Return [x, y] of the center of cell containing provided text 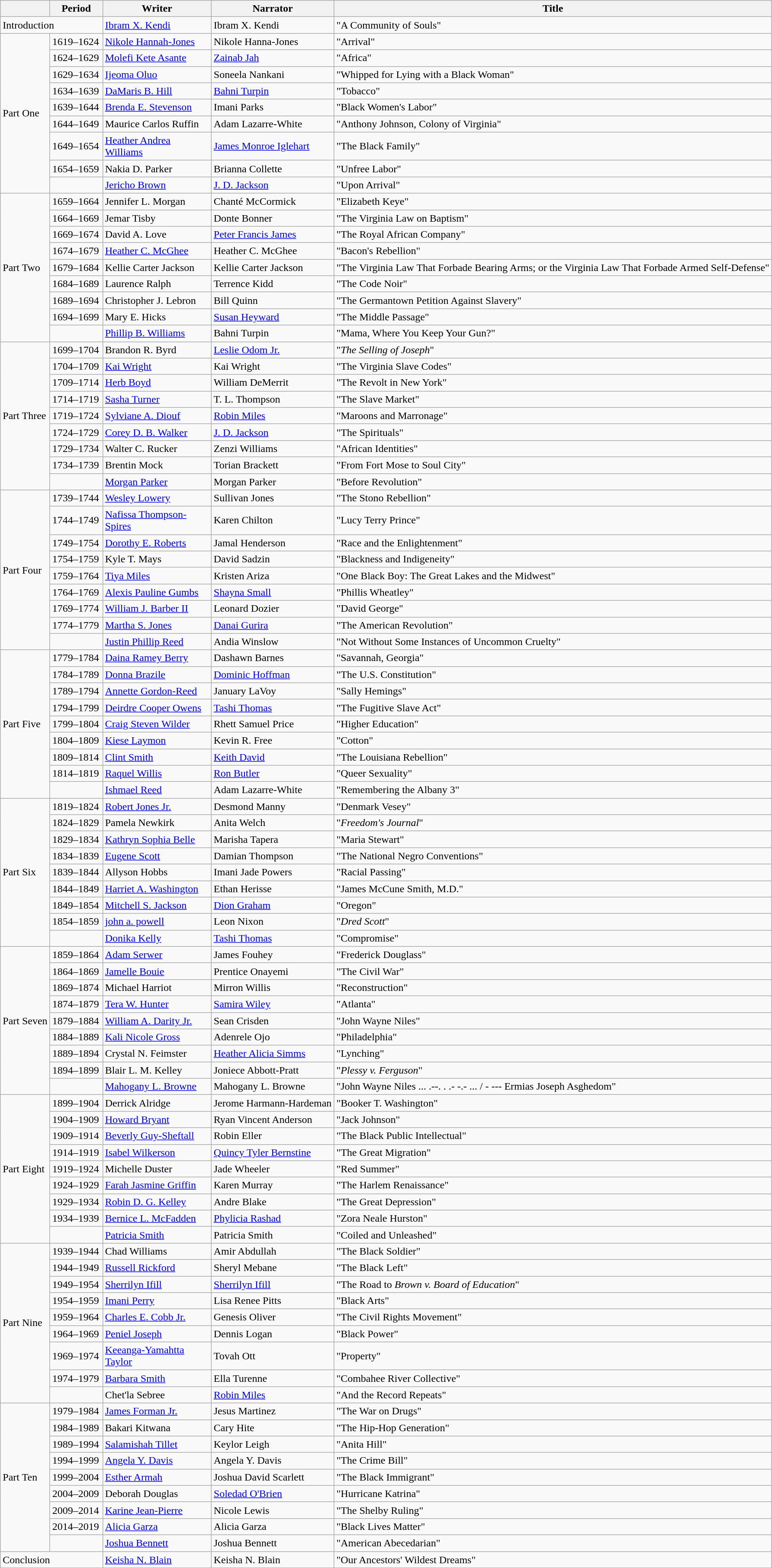
"The Black Immigrant" [553, 1477]
"Higher Education" [553, 724]
Karen Murray [273, 1185]
Wesley Lowery [157, 498]
"Coiled and Unleashed" [553, 1235]
1849–1854 [76, 905]
Danai Gurira [273, 625]
"Queer Sexuality" [553, 774]
T. L. Thompson [273, 399]
"The Fugitive Slave Act" [553, 707]
Adenrele Ojo [273, 1037]
"Maroons and Marronage" [553, 416]
January LaVoy [273, 691]
"Plessy v. Ferguson" [553, 1070]
1684–1689 [76, 284]
"John Wayne Niles" [553, 1020]
"The Black Left" [553, 1268]
"Before Revolution" [553, 482]
2009–2014 [76, 1510]
Deirdre Cooper Owens [157, 707]
1999–2004 [76, 1477]
"One Black Boy: The Great Lakes and the Midwest" [553, 576]
Lisa Renee Pitts [273, 1301]
Molefi Kete Asante [157, 58]
"Black Arts" [553, 1301]
1909–1914 [76, 1136]
"Lynching" [553, 1054]
1744–1749 [76, 520]
1879–1884 [76, 1020]
"The Louisiana Rebellion" [553, 757]
1969–1974 [76, 1356]
Desmond Manny [273, 807]
"The Selling of Joseph" [553, 350]
1874–1879 [76, 1004]
Jerome Harmann-Hardeman [273, 1103]
"Whipped for Lying with a Black Woman" [553, 74]
"The Royal African Company" [553, 235]
Ryan Vincent Anderson [273, 1120]
Clint Smith [157, 757]
"Reconstruction" [553, 987]
Kiese Laymon [157, 740]
Prentice Onayemi [273, 971]
1779–1784 [76, 658]
Donna Brazile [157, 674]
1994–1999 [76, 1461]
Joshua David Scarlett [273, 1477]
1734–1739 [76, 465]
1809–1814 [76, 757]
"The Crime Bill" [553, 1461]
Ishmael Reed [157, 790]
1804–1809 [76, 740]
1669–1674 [76, 235]
2014–2019 [76, 1526]
1619–1624 [76, 42]
"The Harlem Renaissance" [553, 1185]
Nikole Hanna-Jones [273, 42]
Daina Ramey Berry [157, 658]
"Unfree Labor" [553, 168]
"Hurricane Katrina" [553, 1494]
Zainab Jah [273, 58]
1709–1714 [76, 383]
"Black Women's Labor" [553, 107]
1989–1994 [76, 1444]
Dashawn Barnes [273, 658]
Joniece Abbott-Pratt [273, 1070]
Eugene Scott [157, 856]
"Combahee River Collective" [553, 1378]
Tovah Ott [273, 1356]
Robin Eller [273, 1136]
Dominic Hoffman [273, 674]
1819–1824 [76, 807]
"Jack Johnson" [553, 1120]
Mirron Willis [273, 987]
Torian Brackett [273, 465]
"Tobacco" [553, 91]
Tera W. Hunter [157, 1004]
Tiya Miles [157, 576]
Chet'la Sebree [157, 1395]
1979–1984 [76, 1411]
Robert Jones Jr. [157, 807]
1649–1654 [76, 146]
Michael Harriot [157, 987]
1764–1769 [76, 592]
"The Black Family" [553, 146]
Anita Welch [273, 823]
"Sally Hemings" [553, 691]
Jennifer L. Morgan [157, 201]
DaMaris B. Hill [157, 91]
1794–1799 [76, 707]
David Sadzin [273, 559]
Laurence Ralph [157, 284]
Nikole Hannah-Jones [157, 42]
Maurice Carlos Ruffin [157, 124]
1964–1969 [76, 1334]
1749–1754 [76, 543]
Allyson Hobbs [157, 872]
Peniel Joseph [157, 1334]
Bill Quinn [273, 300]
Barbara Smith [157, 1378]
Title [553, 9]
"Racial Passing" [553, 872]
William DeMerrit [273, 383]
1899–1904 [76, 1103]
Imani Perry [157, 1301]
William A. Darity Jr. [157, 1020]
Leonard Dozier [273, 609]
"The Virginia Slave Codes" [553, 366]
"The Virginia Law That Forbade Bearing Arms; or the Virginia Law That Forbade Armed Self-Defense" [553, 268]
"Oregon" [553, 905]
Sylviane A. Diouf [157, 416]
1884–1889 [76, 1037]
"Atlanta" [553, 1004]
"The Slave Market" [553, 399]
1699–1704 [76, 350]
"The War on Drugs" [553, 1411]
Jericho Brown [157, 185]
Narrator [273, 9]
Corey D. B. Walker [157, 432]
"James McCune Smith, M.D." [553, 889]
"Anita Hill" [553, 1444]
Salamishah Tillet [157, 1444]
"Race and the Enlightenment" [553, 543]
Samira Wiley [273, 1004]
Donte Bonner [273, 218]
1654–1659 [76, 168]
Period [76, 9]
Kathryn Sophia Belle [157, 839]
1799–1804 [76, 724]
Chad Williams [157, 1251]
"The Virginia Law on Baptism" [553, 218]
1859–1864 [76, 955]
1974–1979 [76, 1378]
1689–1694 [76, 300]
1854–1859 [76, 922]
"The American Revolution" [553, 625]
Justin Phillip Reed [157, 642]
Donika Kelly [157, 938]
1944–1949 [76, 1268]
Phillip B. Williams [157, 333]
Marisha Tapera [273, 839]
Sheryl Mebane [273, 1268]
William J. Barber II [157, 609]
Kevin R. Free [273, 740]
"Savannah, Georgia" [553, 658]
Conclusion [51, 1560]
Brianna Collette [273, 168]
Russell Rickford [157, 1268]
1784–1789 [76, 674]
"Dred Scott" [553, 922]
Mitchell S. Jackson [157, 905]
"Not Without Some Instances of Uncommon Cruelty" [553, 642]
1984–1989 [76, 1428]
"The Hip-Hop Generation" [553, 1428]
Introduction [51, 25]
1834–1839 [76, 856]
1934–1939 [76, 1218]
2004–2009 [76, 1494]
Writer [157, 9]
Ron Butler [273, 774]
Charles E. Cobb Jr. [157, 1317]
"Anthony Johnson, Colony of Virginia" [553, 124]
1714–1719 [76, 399]
"Mama, Where You Keep Your Gun?" [553, 333]
Howard Bryant [157, 1120]
1939–1944 [76, 1251]
Nicole Lewis [273, 1510]
Damian Thompson [273, 856]
"The Stono Rebellion" [553, 498]
Ella Turenne [273, 1378]
"Arrival" [553, 42]
1774–1779 [76, 625]
1754–1759 [76, 559]
Cary Hite [273, 1428]
Karine Jean-Pierre [157, 1510]
1919–1924 [76, 1169]
1674–1679 [76, 251]
1914–1919 [76, 1152]
1634–1639 [76, 91]
Imani Parks [273, 107]
1664–1669 [76, 218]
1829–1834 [76, 839]
Keith David [273, 757]
Leon Nixon [273, 922]
Genesis Oliver [273, 1317]
Christopher J. Lebron [157, 300]
"The Spirituals" [553, 432]
Sullivan Jones [273, 498]
"Red Summer" [553, 1169]
"Zora Neale Hurston" [553, 1218]
1869–1874 [76, 987]
"David George" [553, 609]
"The Road to Brown v. Board of Education" [553, 1284]
"African Identities" [553, 448]
Alexis Pauline Gumbs [157, 592]
1639–1644 [76, 107]
Terrence Kidd [273, 284]
Andia Winslow [273, 642]
Walter C. Rucker [157, 448]
"Philadelphia" [553, 1037]
"Elizabeth Keye" [553, 201]
Kristen Ariza [273, 576]
1629–1634 [76, 74]
"The Germantown Petition Against Slavery" [553, 300]
1959–1964 [76, 1317]
James Fouhey [273, 955]
1694–1699 [76, 317]
"Africa" [553, 58]
Soledad O'Brien [273, 1494]
Karen Chilton [273, 520]
Susan Heyward [273, 317]
1719–1724 [76, 416]
Part Five [25, 724]
1949–1954 [76, 1284]
"The Black Soldier" [553, 1251]
Peter Francis James [273, 235]
Blair L. M. Kelley [157, 1070]
Derrick Alridge [157, 1103]
David A. Love [157, 235]
1904–1909 [76, 1120]
Ijeoma Oluo [157, 74]
"Property" [553, 1356]
"The U.S. Constitution" [553, 674]
Herb Boyd [157, 383]
"Frederick Douglass" [553, 955]
"Cotton" [553, 740]
"Maria Stewart" [553, 839]
"John Wayne Niles ... .--. . .- -.- ... / - --- Ermias Joseph Asghedom" [553, 1087]
Andre Blake [273, 1202]
"The Great Migration" [553, 1152]
"Black Power" [553, 1334]
Part Ten [25, 1477]
"The Shelby Ruling" [553, 1510]
"Phillis Wheatley" [553, 592]
"Booker T. Washington" [553, 1103]
1824–1829 [76, 823]
Jade Wheeler [273, 1169]
"The Great Depression" [553, 1202]
1724–1729 [76, 432]
Part One [25, 113]
1659–1664 [76, 201]
"Black Lives Matter" [553, 1526]
"The Middle Passage" [553, 317]
"Compromise" [553, 938]
Nafissa Thompson-Spires [157, 520]
Brenda E. Stevenson [157, 107]
"American Abecedarian" [553, 1543]
Dorothy E. Roberts [157, 543]
"Our Ancestors' Wildest Dreams" [553, 1560]
"The Revolt in New York" [553, 383]
1889–1894 [76, 1054]
1929–1934 [76, 1202]
Rhett Samuel Price [273, 724]
"The Code Noir" [553, 284]
Jemar Tisby [157, 218]
1954–1959 [76, 1301]
Chanté McCormick [273, 201]
1759–1764 [76, 576]
Jamelle Bouie [157, 971]
Sasha Turner [157, 399]
Part Three [25, 416]
Beverly Guy-Sheftall [157, 1136]
Part Nine [25, 1323]
Shayna Small [273, 592]
Amir Abdullah [273, 1251]
Keeanga-Yamahtta Taylor [157, 1356]
Brentin Mock [157, 465]
Crystal N. Feimster [157, 1054]
"Denmark Vesey" [553, 807]
"Upon Arrival" [553, 185]
1739–1744 [76, 498]
"The Civil Rights Movement" [553, 1317]
Adam Serwer [157, 955]
john a. powell [157, 922]
Bernice L. McFadden [157, 1218]
"The Black Public Intellectual" [553, 1136]
Jesus Martinez [273, 1411]
1704–1709 [76, 366]
1864–1869 [76, 971]
Craig Steven Wilder [157, 724]
1924–1929 [76, 1185]
1729–1734 [76, 448]
Dennis Logan [273, 1334]
Leslie Odom Jr. [273, 350]
"A Community of Souls" [553, 25]
"Blackness and Indigeneity" [553, 559]
Part Eight [25, 1169]
Pamela Newkirk [157, 823]
Harriet A. Washington [157, 889]
Keylor Leigh [273, 1444]
"Lucy Terry Prince" [553, 520]
James Forman Jr. [157, 1411]
Dion Graham [273, 905]
"Freedom's Journal" [553, 823]
Michelle Duster [157, 1169]
"The Civil War" [553, 971]
Esther Armah [157, 1477]
1679–1684 [76, 268]
Bakari Kitwana [157, 1428]
Ethan Herisse [273, 889]
1844–1849 [76, 889]
Part Four [25, 570]
Deborah Douglas [157, 1494]
James Monroe Iglehart [273, 146]
1769–1774 [76, 609]
Brandon R. Byrd [157, 350]
1839–1844 [76, 872]
Annette Gordon-Reed [157, 691]
Mary E. Hicks [157, 317]
Kyle T. Mays [157, 559]
Part Six [25, 873]
Quincy Tyler Bernstine [273, 1152]
Imani Jade Powers [273, 872]
Martha S. Jones [157, 625]
Heather Andrea Williams [157, 146]
Zenzi Williams [273, 448]
"From Fort Mose to Soul City" [553, 465]
"Bacon's Rebellion" [553, 251]
Robin D. G. Kelley [157, 1202]
1644–1649 [76, 124]
Part Two [25, 268]
Nakia D. Parker [157, 168]
Isabel Wilkerson [157, 1152]
Phylicia Rashad [273, 1218]
Sean Crisden [273, 1020]
Farah Jasmine Griffin [157, 1185]
"The National Negro Conventions" [553, 856]
"And the Record Repeats" [553, 1395]
Kali Nicole Gross [157, 1037]
Part Seven [25, 1021]
1814–1819 [76, 774]
1789–1794 [76, 691]
Soneela Nankani [273, 74]
Raquel Willis [157, 774]
Jamal Henderson [273, 543]
"Remembering the Albany 3" [553, 790]
Heather Alicia Simms [273, 1054]
1624–1629 [76, 58]
1894–1899 [76, 1070]
